Locate the cell with the specified text and output its [x, y] center coordinate. 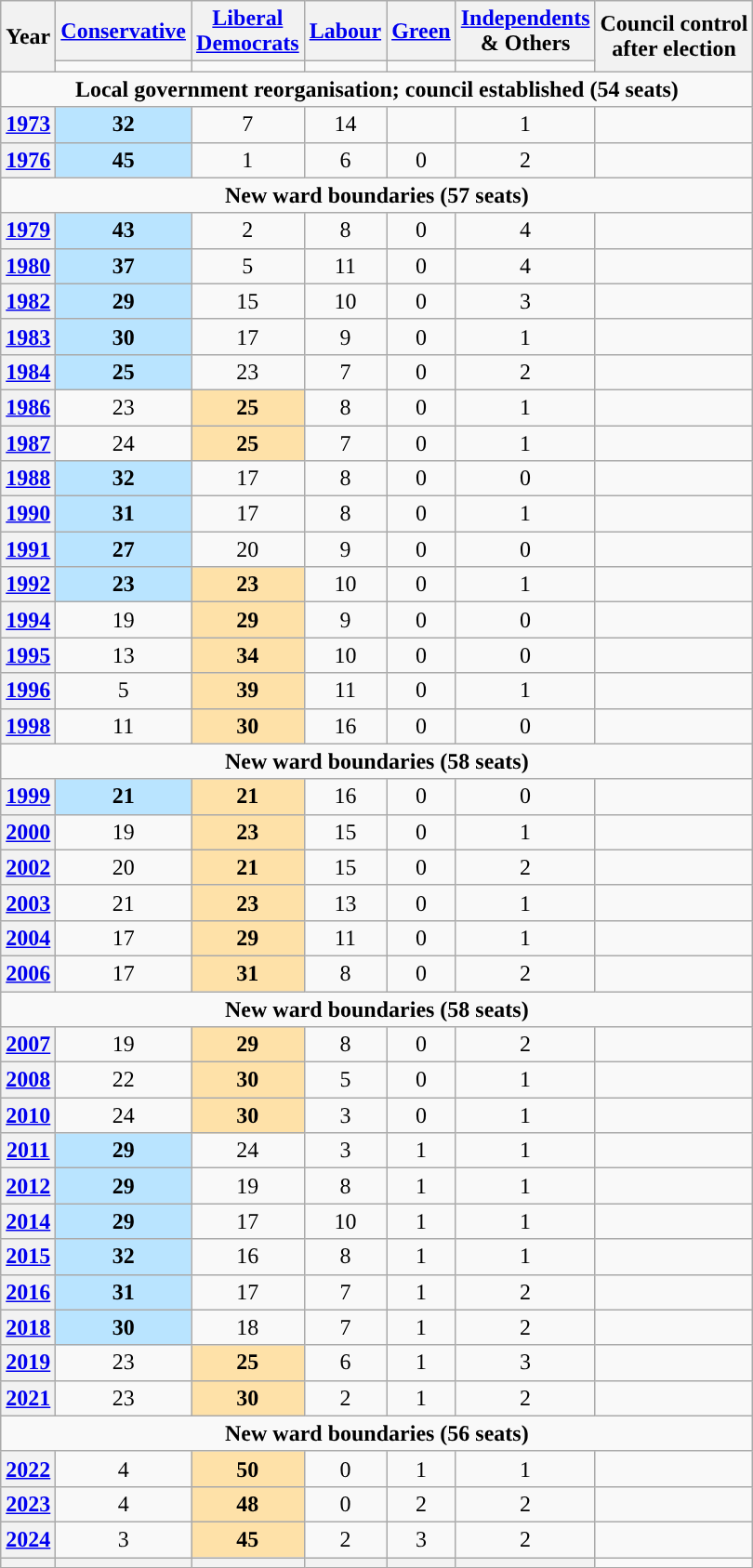
22 [124, 1080]
1982 [28, 301]
1996 [28, 691]
1999 [28, 797]
1995 [28, 655]
1988 [28, 479]
2019 [28, 1363]
1984 [28, 372]
Year [28, 36]
50 [248, 1469]
1998 [28, 726]
2002 [28, 867]
New ward boundaries (56 seats) [377, 1433]
2022 [28, 1469]
1987 [28, 443]
2018 [28, 1327]
2014 [28, 1221]
2021 [28, 1398]
1980 [28, 266]
1994 [28, 620]
43 [124, 231]
2011 [28, 1151]
18 [248, 1327]
Liberal Democrats [248, 32]
2023 [28, 1504]
27 [124, 549]
2008 [28, 1080]
2016 [28, 1292]
2015 [28, 1257]
1976 [28, 160]
Conservative [124, 32]
Independents& Others [525, 32]
1973 [28, 125]
1983 [28, 336]
37 [124, 266]
Local government reorganisation; council established (54 seats) [377, 89]
Labour [345, 32]
2006 [28, 973]
1992 [28, 585]
1979 [28, 231]
Council controlafter election [674, 36]
2007 [28, 1045]
1990 [28, 514]
1991 [28, 549]
1986 [28, 407]
2010 [28, 1115]
34 [248, 655]
2003 [28, 903]
14 [345, 125]
New ward boundaries (57 seats) [377, 195]
48 [248, 1504]
2000 [28, 832]
39 [248, 691]
2024 [28, 1539]
Green [422, 32]
2004 [28, 938]
2012 [28, 1186]
